For the text-containing cell, return its midpoint in [X, Y] coordinate format. 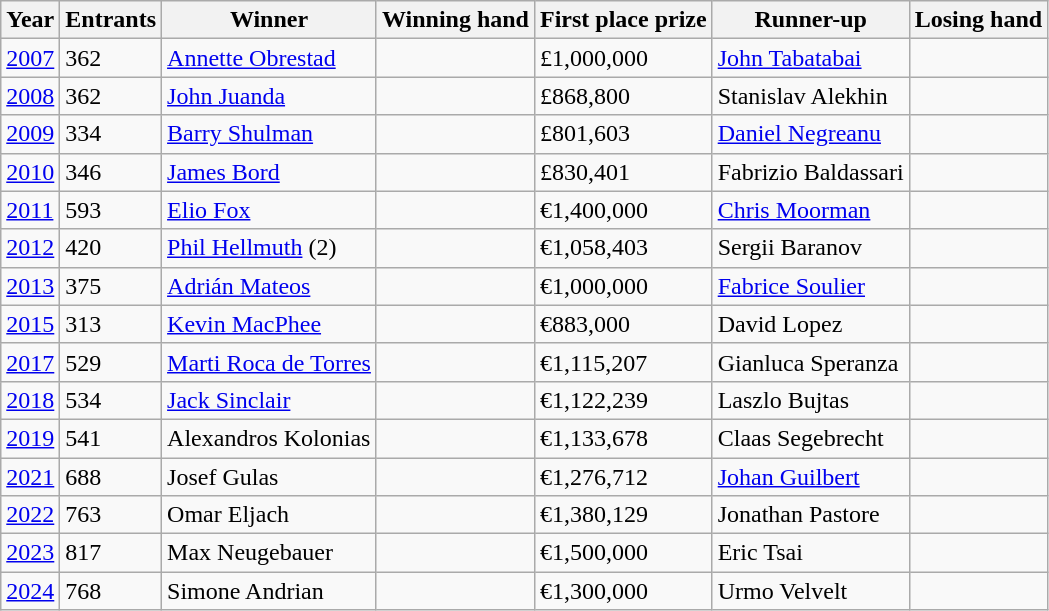
346 [111, 172]
£868,800 [623, 96]
Barry Shulman [270, 134]
Urmo Velvelt [810, 591]
€1,300,000 [623, 591]
David Lopez [810, 324]
2009 [30, 134]
€1,500,000 [623, 553]
Jonathan Pastore [810, 515]
Entrants [111, 20]
Jack Sinclair [270, 400]
€1,000,000 [623, 286]
Kevin MacPhee [270, 324]
Josef Gulas [270, 477]
Gianluca Speranza [810, 362]
Johan Guilbert [810, 477]
£830,401 [623, 172]
Claas Segebrecht [810, 438]
Winner [270, 20]
763 [111, 515]
420 [111, 248]
688 [111, 477]
Fabrizio Baldassari [810, 172]
Eric Tsai [810, 553]
313 [111, 324]
2015 [30, 324]
€1,380,129 [623, 515]
Fabrice Soulier [810, 286]
€1,115,207 [623, 362]
€1,133,678 [623, 438]
€1,122,239 [623, 400]
2012 [30, 248]
2008 [30, 96]
Chris Moorman [810, 210]
Marti Roca de Torres [270, 362]
2022 [30, 515]
2019 [30, 438]
Runner-up [810, 20]
Elio Fox [270, 210]
Omar Eljach [270, 515]
James Bord [270, 172]
2021 [30, 477]
2007 [30, 58]
First place prize [623, 20]
€883,000 [623, 324]
2024 [30, 591]
334 [111, 134]
2017 [30, 362]
593 [111, 210]
375 [111, 286]
€1,058,403 [623, 248]
Max Neugebauer [270, 553]
541 [111, 438]
Adrián Mateos [270, 286]
2013 [30, 286]
Laszlo Bujtas [810, 400]
John Juanda [270, 96]
Stanislav Alekhin [810, 96]
2018 [30, 400]
John Tabatabai [810, 58]
2023 [30, 553]
Annette Obrestad [270, 58]
817 [111, 553]
2010 [30, 172]
Year [30, 20]
Phil Hellmuth (2) [270, 248]
€1,400,000 [623, 210]
Sergii Baranov [810, 248]
Daniel Negreanu [810, 134]
529 [111, 362]
Winning hand [455, 20]
534 [111, 400]
£801,603 [623, 134]
Simone Andrian [270, 591]
€1,276,712 [623, 477]
Losing hand [978, 20]
£1,000,000 [623, 58]
768 [111, 591]
2011 [30, 210]
Alexandros Kolonias [270, 438]
